Provide the (x, y) coordinate of the cell's center where the given text is located.  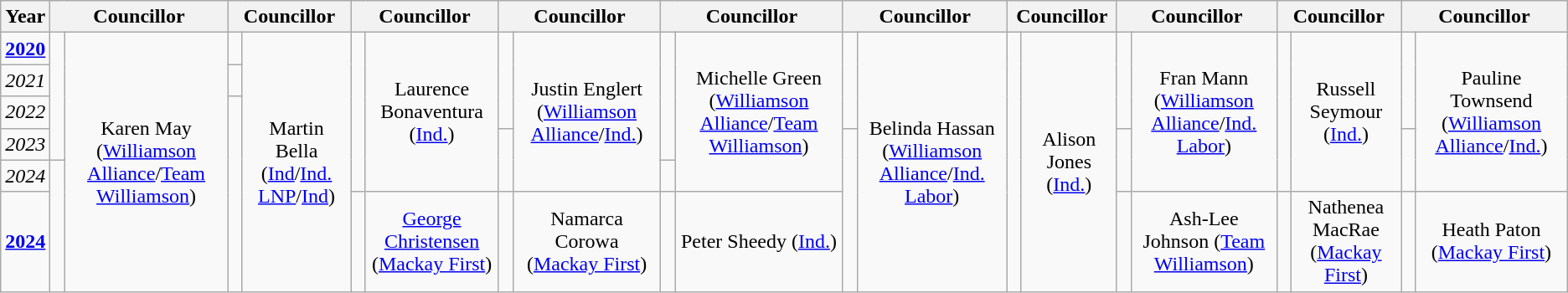
2022 (25, 112)
Alison Jones (Ind.) (1069, 162)
Michelle Green (Williamson Alliance/Team Williamson) (759, 112)
2023 (25, 144)
Fran Mann (Williamson Alliance/Ind. Labor) (1204, 112)
Russell Seymour (Ind.) (1345, 112)
Ash-Lee Johnson (Team Williamson) (1204, 241)
Pauline Townsend (Williamson Alliance/Ind.) (1492, 112)
Namarca Corowa (Mackay First) (586, 241)
Peter Sheedy (Ind.) (759, 241)
Martin Bella (Ind/Ind. LNP/Ind) (297, 162)
Laurence Bonaventura (Ind.) (432, 112)
Justin Englert (Williamson Alliance/Ind.) (586, 112)
Heath Paton (Mackay First) (1492, 241)
Year (25, 17)
George Christensen (Mackay First) (432, 241)
Karen May (Williamson Alliance/Team Williamson) (146, 162)
2021 (25, 80)
Nathenea MacRae (Mackay First) (1345, 241)
Belinda Hassan (Williamson Alliance/Ind. Labor) (931, 162)
2020 (25, 49)
